Output the (X, Y) coordinate of the center of the cell containing the given text.  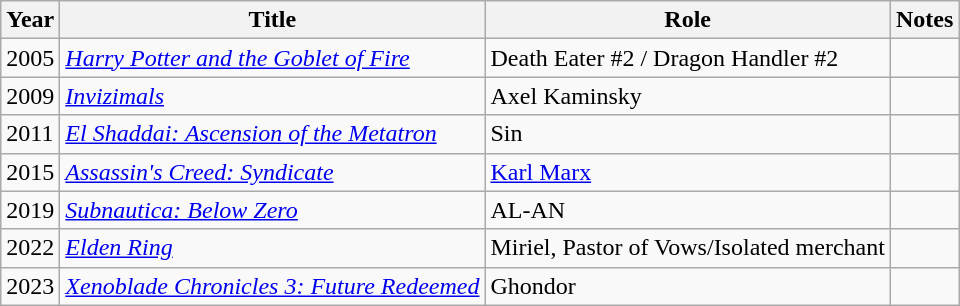
2005 (30, 58)
2011 (30, 134)
Subnautica: Below Zero (272, 210)
Miriel, Pastor of Vows/Isolated merchant (688, 248)
Harry Potter and the Goblet of Fire (272, 58)
Karl Marx (688, 172)
Elden Ring (272, 248)
AL-AN (688, 210)
Title (272, 20)
Death Eater #2 / Dragon Handler #2 (688, 58)
2019 (30, 210)
Notes (924, 20)
Role (688, 20)
2015 (30, 172)
Xenoblade Chronicles 3: Future Redeemed (272, 286)
El Shaddai: Ascension of the Metatron (272, 134)
Assassin's Creed: Syndicate (272, 172)
Invizimals (272, 96)
Sin (688, 134)
2022 (30, 248)
2023 (30, 286)
Ghondor (688, 286)
Axel Kaminsky (688, 96)
2009 (30, 96)
Year (30, 20)
